Locate the cell with the specified text and output its (X, Y) center coordinate. 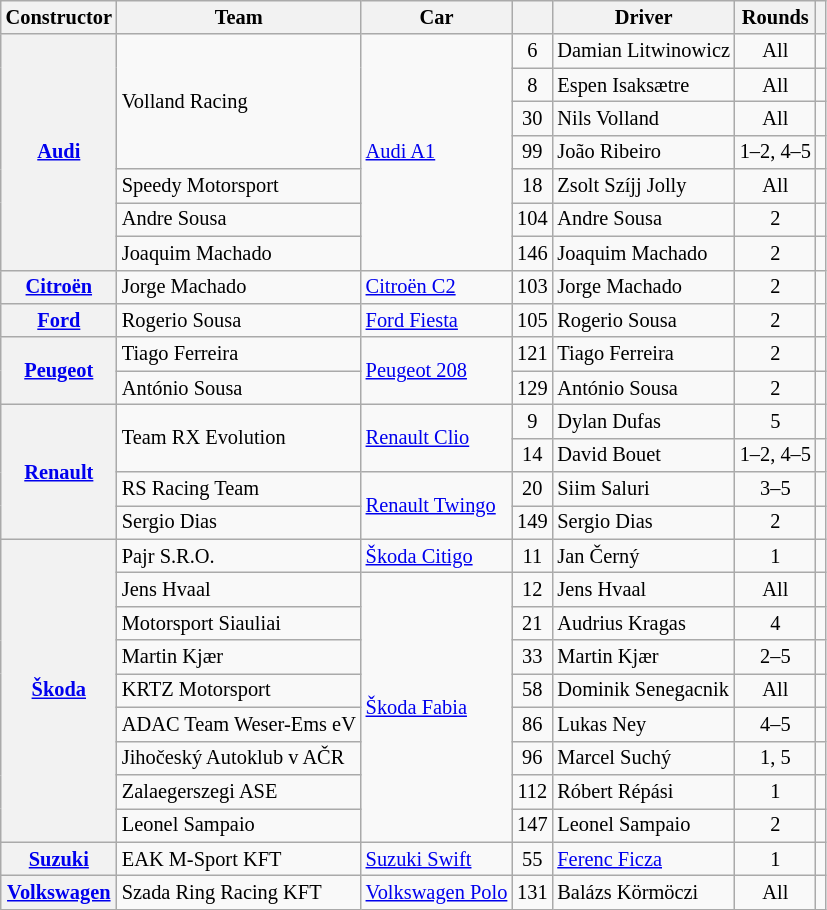
5 (776, 421)
8 (532, 85)
ADAC Team Weser-Ems eV (239, 724)
Rounds (776, 17)
Marcel Suchý (643, 758)
Nils Volland (643, 118)
David Bouet (643, 455)
11 (532, 556)
Renault (59, 472)
Speedy Motorsport (239, 186)
Driver (643, 17)
131 (532, 892)
Zsolt Szíjj Jolly (643, 186)
Team RX Evolution (239, 438)
Lukas Ney (643, 724)
149 (532, 522)
2–5 (776, 657)
105 (532, 320)
104 (532, 219)
Renault Twingo (436, 506)
Citroën (59, 287)
112 (532, 791)
Volland Racing (239, 102)
Jan Černý (643, 556)
Dominik Senegacnik (643, 690)
129 (532, 388)
Team (239, 17)
33 (532, 657)
6 (532, 51)
103 (532, 287)
Ford Fiesta (436, 320)
Siim Saluri (643, 489)
1, 5 (776, 758)
Audi (59, 152)
58 (532, 690)
Škoda (59, 690)
20 (532, 489)
14 (532, 455)
Dylan Dufas (643, 421)
30 (532, 118)
Zalaegerszegi ASE (239, 791)
Pajr S.R.O. (239, 556)
Balázs Körmöczi (643, 892)
4–5 (776, 724)
João Ribeiro (643, 152)
Audrius Kragas (643, 623)
Citroën C2 (436, 287)
4 (776, 623)
Constructor (59, 17)
121 (532, 354)
18 (532, 186)
86 (532, 724)
Peugeot (59, 370)
3–5 (776, 489)
Škoda Fabia (436, 706)
Volkswagen Polo (436, 892)
Espen Isaksætre (643, 85)
147 (532, 825)
Róbert Répási (643, 791)
Renault Clio (436, 438)
Audi A1 (436, 152)
99 (532, 152)
EAK M-Sport KFT (239, 859)
Ferenc Ficza (643, 859)
Car (436, 17)
Volkswagen (59, 892)
RS Racing Team (239, 489)
9 (532, 421)
Ford (59, 320)
Jihočeský Autoklub v AČR (239, 758)
Suzuki Swift (436, 859)
Suzuki (59, 859)
Damian Litwinowicz (643, 51)
12 (532, 589)
Szada Ring Racing KFT (239, 892)
KRTZ Motorsport (239, 690)
21 (532, 623)
55 (532, 859)
Škoda Citigo (436, 556)
Motorsport Siauliai (239, 623)
96 (532, 758)
Peugeot 208 (436, 370)
146 (532, 253)
